Search for the cell housing the specified text and yield its (X, Y) center coordinate. 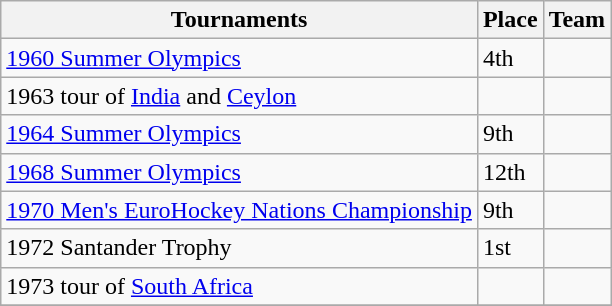
12th (510, 172)
4th (510, 58)
Team (577, 20)
Place (510, 20)
1970 Men's EuroHockey Nations Championship (240, 210)
1st (510, 248)
1973 tour of South Africa (240, 286)
Tournaments (240, 20)
1960 Summer Olympics (240, 58)
1968 Summer Olympics (240, 172)
1964 Summer Olympics (240, 134)
1972 Santander Trophy (240, 248)
1963 tour of India and Ceylon (240, 96)
